From the cell containing the given text, extract its center point as [x, y] coordinate. 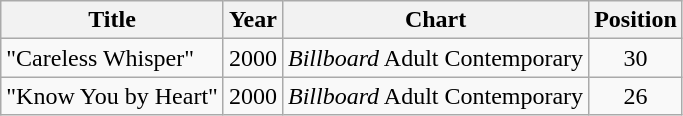
Title [112, 20]
Year [252, 20]
30 [636, 58]
"Careless Whisper" [112, 58]
Chart [435, 20]
26 [636, 96]
Position [636, 20]
"Know You by Heart" [112, 96]
